Detect which cell encompasses the target text, then output its [X, Y] center coordinate. 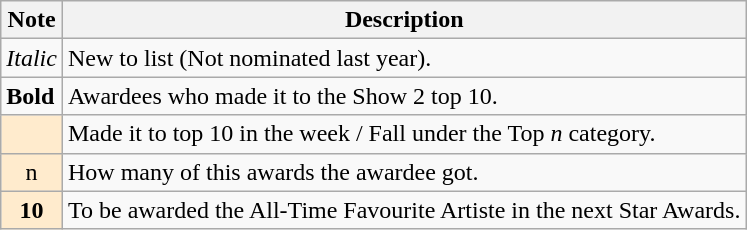
New to list (Not nominated last year). [404, 58]
Awardees who made it to the Show 2 top 10. [404, 96]
How many of this awards the awardee got. [404, 172]
To be awarded the All-Time Favourite Artiste in the next Star Awards. [404, 210]
10 [32, 210]
Made it to top 10 in the week / Fall under the Top n category. [404, 134]
Note [32, 20]
n [32, 172]
Italic [32, 58]
Bold [32, 96]
Description [404, 20]
